Pinpoint the cell where the given text exists, returning its (x, y) midpoint coordinate. 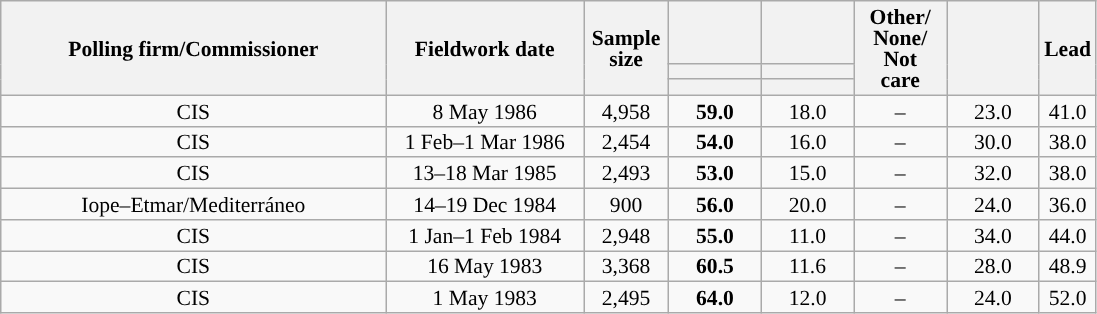
36.0 (1068, 204)
Other/None/Notcare (900, 48)
Polling firm/Commissioner (194, 48)
56.0 (716, 204)
11.0 (808, 236)
900 (626, 204)
2,495 (626, 298)
Fieldwork date (485, 48)
3,368 (626, 266)
1 Feb–1 Mar 1986 (485, 142)
2,493 (626, 174)
2,454 (626, 142)
52.0 (1068, 298)
4,958 (626, 110)
55.0 (716, 236)
41.0 (1068, 110)
53.0 (716, 174)
44.0 (1068, 236)
20.0 (808, 204)
13–18 Mar 1985 (485, 174)
18.0 (808, 110)
1 May 1983 (485, 298)
14–19 Dec 1984 (485, 204)
60.5 (716, 266)
34.0 (992, 236)
1 Jan–1 Feb 1984 (485, 236)
32.0 (992, 174)
16.0 (808, 142)
59.0 (716, 110)
Sample size (626, 48)
30.0 (992, 142)
64.0 (716, 298)
8 May 1986 (485, 110)
15.0 (808, 174)
16 May 1983 (485, 266)
Lead (1068, 48)
23.0 (992, 110)
54.0 (716, 142)
Iope–Etmar/Mediterráneo (194, 204)
12.0 (808, 298)
11.6 (808, 266)
48.9 (1068, 266)
2,948 (626, 236)
28.0 (992, 266)
